Find where the given text appears and provide that cell's center as (x, y) coordinate. 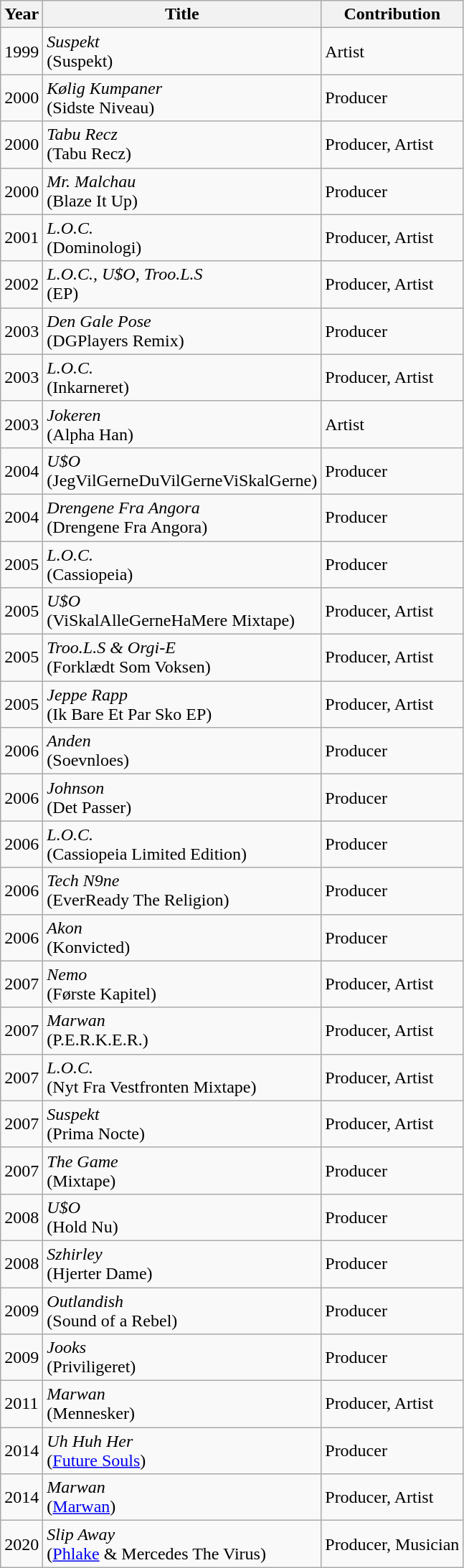
Drengene Fra Angora(Drengene Fra Angora) (182, 518)
Szhirley(Hjerter Dame) (182, 1263)
Mr. Malchau(Blaze It Up) (182, 191)
Slip Away(Phlake & Mercedes The Virus) (182, 1544)
2001 (22, 238)
Outlandish(Sound of a Rebel) (182, 1311)
Tech N9ne(EverReady The Religion) (182, 890)
Akon(Konvicted) (182, 938)
U$O(ViSkalAlleGerneHaMere Mixtape) (182, 611)
Marwan(P.E.R.K.E.R.) (182, 1031)
L.O.C.(Inkarneret) (182, 377)
Jooks(Priviligeret) (182, 1358)
The Game(Mixtape) (182, 1170)
Marwan(Marwan) (182, 1497)
L.O.C.(Cassiopeia) (182, 564)
Producer, Musician (392, 1544)
Year (22, 14)
Johnson(Det Passer) (182, 797)
L.O.C.(Dominologi) (182, 238)
Suspekt(Suspekt) (182, 52)
Troo.L.S & Orgi-E(Forklædt Som Voksen) (182, 658)
L.O.C.(Nyt Fra Vestfronten Mixtape) (182, 1077)
Marwan(Mennesker) (182, 1404)
Uh Huh Her(Future Souls) (182, 1451)
L.O.C., U$O, Troo.L.S(EP) (182, 284)
U$O(Hold Nu) (182, 1217)
Title (182, 14)
2011 (22, 1404)
Nemo(Første Kapitel) (182, 984)
Jokeren(Alpha Han) (182, 424)
L.O.C.(Cassiopeia Limited Edition) (182, 845)
Contribution (392, 14)
2002 (22, 284)
Tabu Recz(Tabu Recz) (182, 145)
U$O(JegVilGerneDuVilGerneViSkalGerne) (182, 470)
1999 (22, 52)
Suspekt(Prima Nocte) (182, 1124)
Kølig Kumpaner(Sidste Niveau) (182, 98)
Anden(Soevnloes) (182, 751)
2020 (22, 1544)
Jeppe Rapp(Ik Bare Et Par Sko EP) (182, 704)
Den Gale Pose(DGPlayers Remix) (182, 331)
